From the cell containing the given text, extract its center point as [X, Y] coordinate. 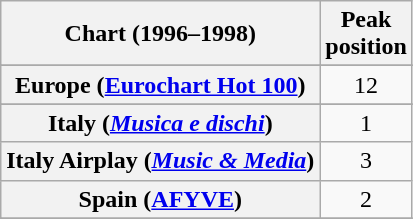
1 [366, 123]
3 [366, 161]
Europe (Eurochart Hot 100) [160, 85]
Chart (1996–1998) [160, 34]
Italy (Musica e dischi) [160, 123]
Italy Airplay (Music & Media) [160, 161]
12 [366, 85]
2 [366, 199]
Spain (AFYVE) [160, 199]
Peakposition [366, 34]
